From the cell containing the given text, extract its center point as (X, Y) coordinate. 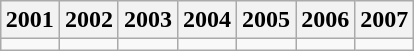
2006 (326, 20)
2003 (148, 20)
2007 (384, 20)
2001 (30, 20)
2002 (88, 20)
2005 (266, 20)
2004 (206, 20)
